Output the (x, y) coordinate of the center of the cell containing the given text.  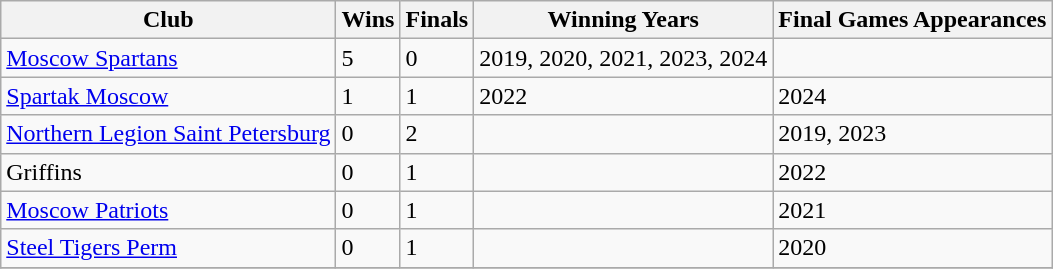
Spartak Moscow (168, 96)
Griffins (168, 172)
Winning Years (624, 20)
2 (437, 134)
2021 (912, 210)
5 (368, 58)
Moscow Patriots (168, 210)
Steel Tigers Perm (168, 248)
2020 (912, 248)
Moscow Spartans (168, 58)
Wins (368, 20)
Club (168, 20)
2019, 2020, 2021, 2023, 2024 (624, 58)
Finals (437, 20)
2024 (912, 96)
2019, 2023 (912, 134)
Northern Legion Saint Petersburg (168, 134)
Final Games Appearances (912, 20)
